Pinpoint the cell where the given text exists, returning its [X, Y] midpoint coordinate. 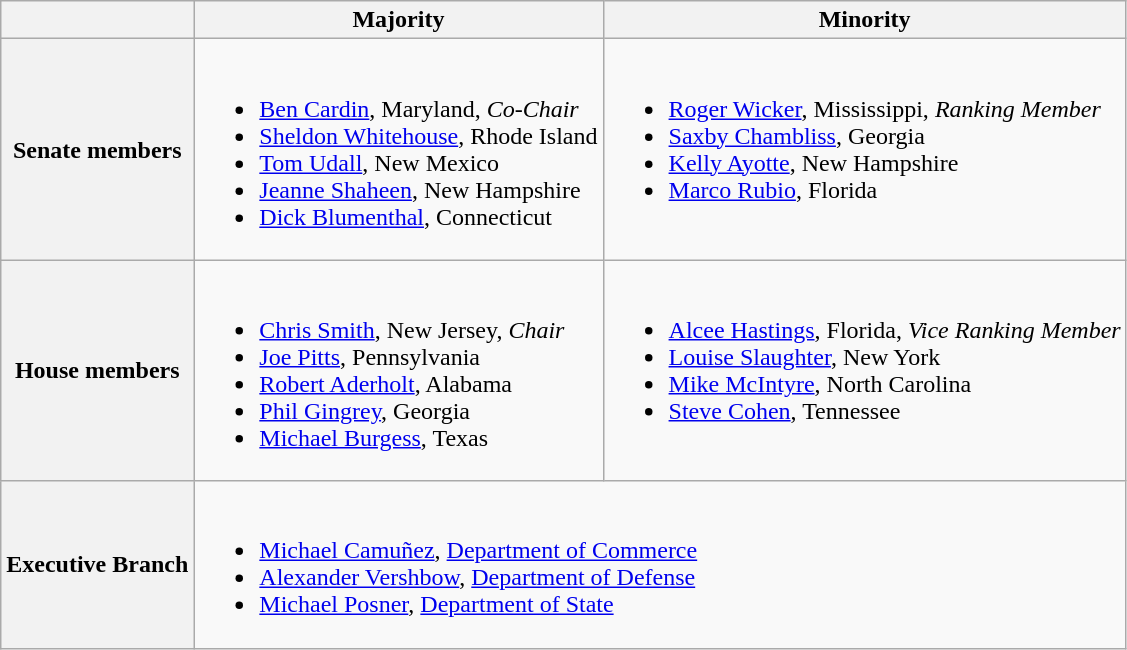
Minority [864, 20]
Majority [398, 20]
Ben Cardin, Maryland, Co-ChairSheldon Whitehouse, Rhode IslandTom Udall, New MexicoJeanne Shaheen, New HampshireDick Blumenthal, Connecticut [398, 150]
Alcee Hastings, Florida, Vice Ranking MemberLouise Slaughter, New YorkMike McIntyre, North CarolinaSteve Cohen, Tennessee [864, 370]
Roger Wicker, Mississippi, Ranking MemberSaxby Chambliss, GeorgiaKelly Ayotte, New HampshireMarco Rubio, Florida [864, 150]
Senate members [98, 150]
House members [98, 370]
Executive Branch [98, 564]
Chris Smith, New Jersey, ChairJoe Pitts, PennsylvaniaRobert Aderholt, AlabamaPhil Gingrey, GeorgiaMichael Burgess, Texas [398, 370]
Michael Camuñez, Department of Commerce Alexander Vershbow, Department of DefenseMichael Posner, Department of State [660, 564]
